Detect which cell encompasses the target text, then output its [x, y] center coordinate. 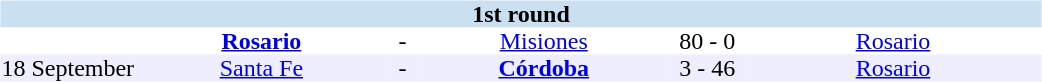
1st round [520, 14]
80 - 0 [707, 42]
Misiones [544, 42]
18 September [68, 68]
Santa Fe [262, 68]
Córdoba [544, 68]
3 - 46 [707, 68]
